Identify which cell holds the provided text, then report its (X, Y) central coordinate. 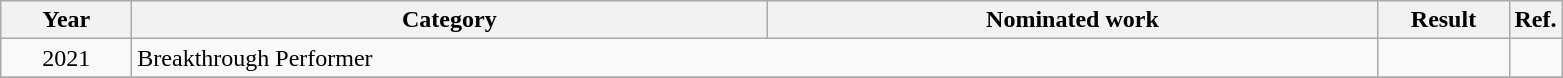
Result (1444, 20)
Year (66, 20)
Category (450, 20)
Breakthrough Performer (755, 58)
2021 (66, 58)
Nominated work (1072, 20)
Ref. (1536, 20)
